Locate the cell with the specified text and output its (x, y) center coordinate. 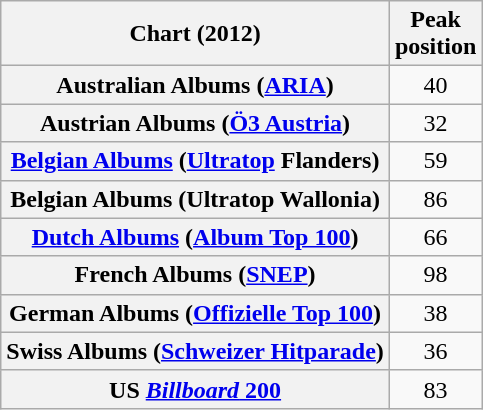
32 (435, 123)
36 (435, 351)
Austrian Albums (Ö3 Austria) (196, 123)
Chart (2012) (196, 34)
Dutch Albums (Album Top 100) (196, 237)
Peakposition (435, 34)
Swiss Albums (Schweizer Hitparade) (196, 351)
Belgian Albums (Ultratop Flanders) (196, 161)
38 (435, 313)
US Billboard 200 (196, 389)
Belgian Albums (Ultratop Wallonia) (196, 199)
40 (435, 85)
86 (435, 199)
66 (435, 237)
98 (435, 275)
German Albums (Offizielle Top 100) (196, 313)
Australian Albums (ARIA) (196, 85)
59 (435, 161)
French Albums (SNEP) (196, 275)
83 (435, 389)
